For the text-containing cell, return its midpoint in [X, Y] coordinate format. 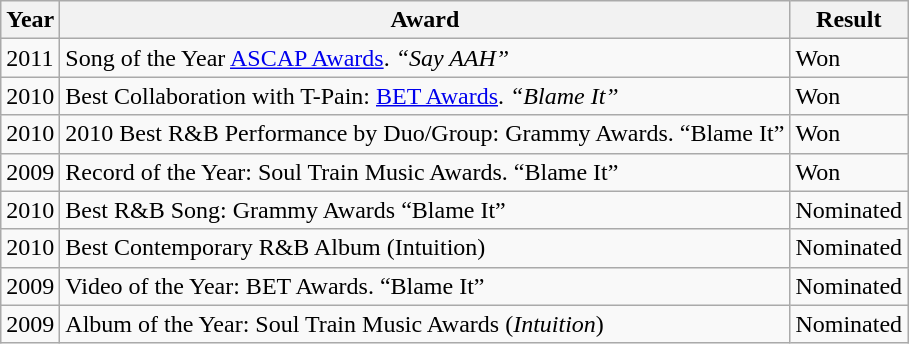
2010 Best R&B Performance by Duo/Group: Grammy Awards. “Blame It” [425, 134]
Best Contemporary R&B Album (Intuition) [425, 248]
Album of the Year: Soul Train Music Awards (Intuition) [425, 324]
Best Collaboration with T-Pain: BET Awards. “Blame It” [425, 96]
Video of the Year: BET Awards. “Blame It” [425, 286]
Result [849, 20]
Year [30, 20]
Song of the Year ASCAP Awards. “Say AAH” [425, 58]
Record of the Year: Soul Train Music Awards. “Blame It” [425, 172]
2011 [30, 58]
Award [425, 20]
Best R&B Song: Grammy Awards “Blame It” [425, 210]
